Pinpoint the cell where the given text exists, returning its [X, Y] midpoint coordinate. 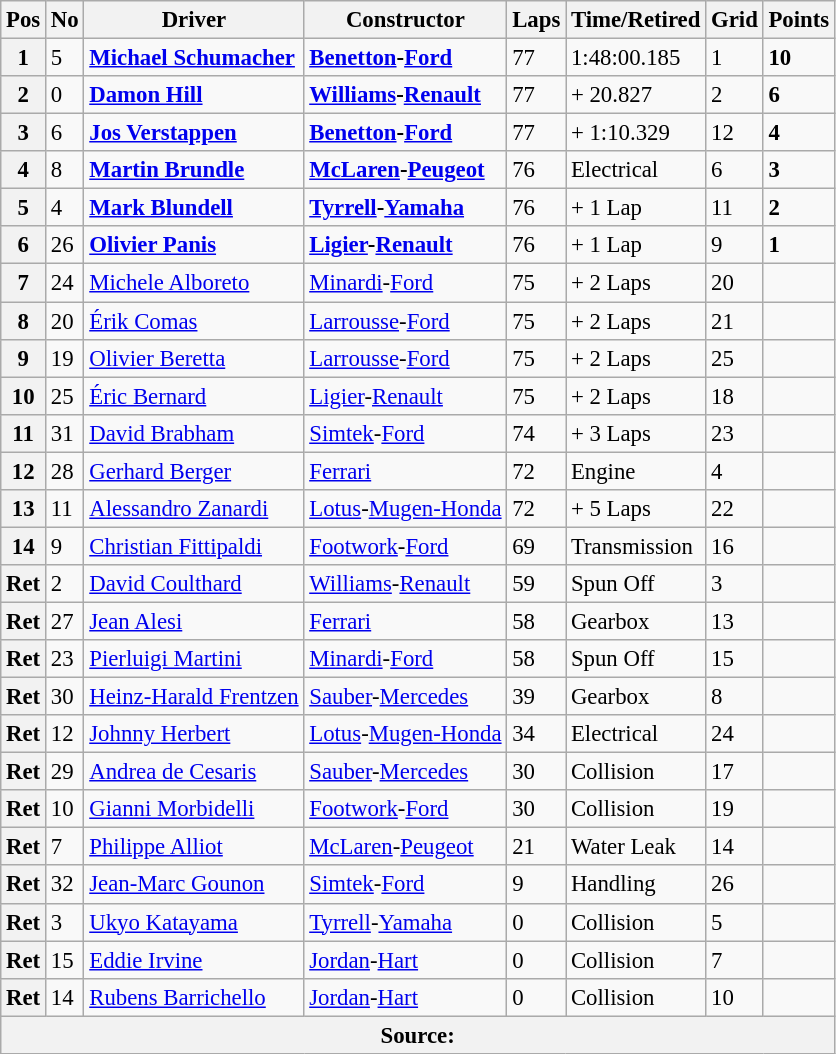
31 [65, 433]
Martin Brundle [194, 170]
28 [65, 471]
+ 1:10.329 [636, 133]
Jean Alesi [194, 621]
Andrea de Cesaris [194, 772]
+ 5 Laps [636, 509]
Constructor [406, 20]
34 [536, 734]
59 [536, 584]
74 [536, 433]
David Coulthard [194, 584]
Mark Blundell [194, 208]
Transmission [636, 546]
Olivier Beretta [194, 358]
Source: [418, 1035]
+ 3 Laps [636, 433]
Ukyo Katayama [194, 922]
Grid [734, 20]
Rubens Barrichello [194, 997]
Points [798, 20]
29 [65, 772]
Philippe Alliot [194, 847]
1:48:00.185 [636, 58]
Heinz-Harald Frentzen [194, 697]
Éric Bernard [194, 396]
Engine [636, 471]
27 [65, 621]
Érik Comas [194, 321]
39 [536, 697]
Jean-Marc Gounon [194, 885]
Michael Schumacher [194, 58]
Eddie Irvine [194, 960]
Gerhard Berger [194, 471]
Christian Fittipaldi [194, 546]
David Brabham [194, 433]
Michele Alboreto [194, 283]
Pos [24, 20]
32 [65, 885]
No [65, 20]
Olivier Panis [194, 245]
Laps [536, 20]
18 [734, 396]
Damon Hill [194, 95]
16 [734, 546]
Gianni Morbidelli [194, 809]
Johnny Herbert [194, 734]
Driver [194, 20]
+ 20.827 [636, 95]
Time/Retired [636, 20]
Jos Verstappen [194, 133]
Water Leak [636, 847]
17 [734, 772]
22 [734, 509]
69 [536, 546]
Alessandro Zanardi [194, 509]
Pierluigi Martini [194, 659]
Handling [636, 885]
